From the cell containing the given text, extract its center point as (x, y) coordinate. 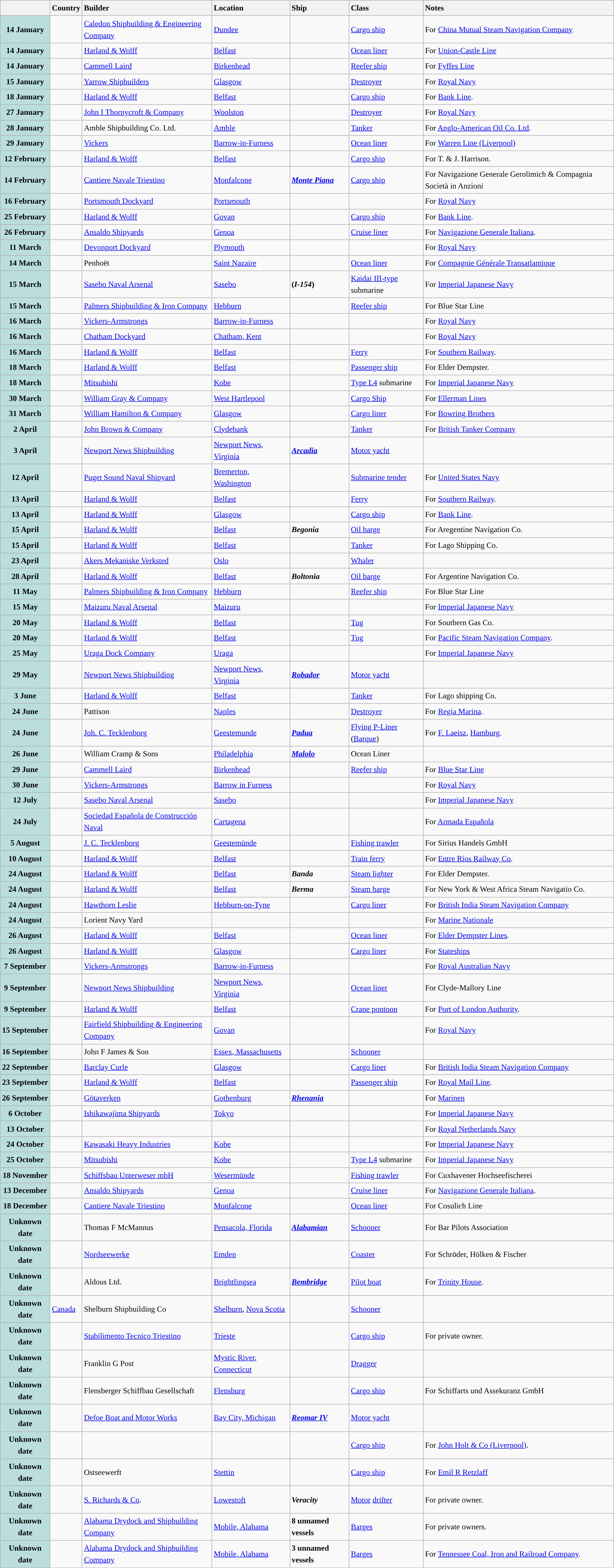
15 September (25, 1030)
Alabamian (319, 1227)
Crane pontoon (386, 1009)
For Schröder, Hölken & Fischer (518, 1254)
For China Mutual Steam Navigation Company (518, 30)
28 April (25, 576)
12 February (25, 159)
Fairfield Shipbuilding & Engineering Company (147, 1030)
J. C. Tecklenborg (147, 843)
For F. Laeisz, Hamburg. (518, 732)
For Compagnie Générale Transatlantique (518, 263)
Vickers (147, 143)
William Hamilton & Company (147, 414)
Chatham Dockyard (147, 336)
Chatham, Kent (251, 336)
For Ellerman Lines (518, 398)
Mystic River, Connecticut (251, 1364)
For John Holt & Co (Liverpool). (518, 1445)
Kaidai III-type submarine (386, 285)
For Armada Española (518, 822)
14 March (25, 263)
John I Thornycroft & Company (147, 112)
25 February (25, 217)
Amble (251, 128)
Barclay Curle (147, 1067)
For Stateships (518, 951)
Naples (251, 711)
For Marinen (518, 1098)
Whaler (386, 561)
Flying P-Liner (Barque) (386, 732)
Cargo Ship (386, 398)
Location (251, 8)
Thomas F McMannus (147, 1227)
For Cuxhavener Hochseefischerei (518, 1175)
For Sirius Handels GmbH (518, 843)
Franklin G Post (147, 1364)
Padua (319, 732)
Essex, Massachusetts (251, 1052)
Steam lighter (386, 874)
23 April (25, 561)
(I-154) (319, 285)
Portsmouth (251, 201)
Uraga (251, 653)
Berma (319, 889)
Shelburn, Nova Scotia (251, 1309)
For Union-Castle Line (518, 50)
Pilot boat (386, 1282)
Akers Mekaniske Verksted (147, 561)
22 September (25, 1067)
For Warren Line (Liverpool) (518, 143)
For British Tanker Company (518, 429)
For Argentine Navigation Co. (518, 576)
13 December (25, 1191)
Class (386, 8)
Train ferry (386, 858)
Steam barge (386, 889)
29 January (25, 143)
Ocean Liner (386, 754)
Philadelphia (251, 754)
Arcadia (319, 450)
Clydebank (251, 429)
Schiffsbau Unterweser mbH (147, 1175)
31 March (25, 414)
Plymouth (251, 248)
For Anglo-American Oil Co. Ltd. (518, 128)
Brightlingsea (251, 1282)
10 August (25, 858)
Oslo (251, 561)
16 February (25, 201)
Country (66, 8)
Lowestoft (251, 1499)
For Emil R Retzlaff (518, 1473)
Reomar IV (319, 1418)
15 January (25, 81)
For Royal Mail Line. (518, 1082)
6 October (25, 1113)
8 unnamed vessels (319, 1527)
Boltonia (319, 576)
Pattison (147, 711)
West Hartlepool (251, 398)
14 February (25, 180)
Bay City, Michigan (251, 1418)
Rhenania (319, 1098)
12 July (25, 801)
Joh. C. Tecklenborg (147, 732)
24 October (25, 1144)
18 January (25, 97)
For Clyde-Mallory Line (518, 987)
Pensacola, Florida (251, 1227)
For Tennessee Coal, Iron and Railroad Company. (518, 1554)
7 September (25, 966)
For Pacific Steam Navigation Company. (518, 638)
Ostseewerft (147, 1473)
Maizuru Naval Arsenal (147, 607)
28 January (25, 128)
Devonport Dockyard (147, 248)
30 June (25, 785)
John F James & Son (147, 1052)
For Schiffarts und Assekuranz GmbH (518, 1391)
2 April (25, 429)
For Lago shipping Co. (518, 696)
Emden (251, 1254)
Banda (319, 874)
26 September (25, 1098)
For Elder Dempster Lines. (518, 936)
Lorient Navy Yard (147, 920)
Götaverken (147, 1098)
For New York & West Africa Steam Navigatio Co. (518, 889)
18 November (25, 1175)
William Gray & Company (147, 398)
25 October (25, 1160)
Wesermünde (251, 1175)
Stettin (251, 1473)
Yarrow Shipbuilders (147, 81)
For Southern Gas Co. (518, 622)
Saint Nazaire (251, 263)
Cartagena (251, 822)
Flensburg (251, 1391)
Kawasaki Heavy Industries (147, 1144)
Puget Sound Naval Shipyard (147, 477)
Penhoët (147, 263)
Robador (319, 675)
Hawthorn Leslie (147, 905)
Uraga Dock Company (147, 653)
5 August (25, 843)
For Regia Marina. (518, 711)
Tokyo (251, 1113)
3 unnamed vessels (319, 1554)
11 May (25, 591)
Begonia (319, 530)
For Cosulich Line (518, 1206)
Defoe Boat and Motor Works (147, 1418)
For Bowring Brothers (518, 414)
Amble Shipbuilding Co. Ltd. (147, 128)
For Trinity House. (518, 1282)
Sociedad Española de Construcción Naval (147, 822)
24 July (25, 822)
30 March (25, 398)
For Port of London Authority. (518, 1009)
For Navigazione Generale Gerolimich & Compagnia Società in Anzioni (518, 180)
15 May (25, 607)
Trieste (251, 1336)
Geestemünde (251, 843)
Dragger (386, 1364)
29 June (25, 770)
Veracity (319, 1499)
Bembridge (319, 1282)
Stabilimento Tecnico Triestino (147, 1336)
Nordseewerke (147, 1254)
13 October (25, 1129)
Malolo (319, 754)
Shelburn Shipbuilding Co (147, 1309)
For Royal Netherlands Navy (518, 1129)
23 September (25, 1082)
Ishikawajima Shipyards (147, 1113)
For Marine Nationale (518, 920)
For Aregentine Navigation Co. (518, 530)
Geestemunde (251, 732)
Motor drifter (386, 1499)
Bremerton, Washington (251, 477)
S. Richards & Co. (147, 1499)
Portsmouth Dockyard (147, 201)
3 June (25, 696)
For United States Navy (518, 477)
William Cramp & Sons (147, 754)
For Fyffes Line (518, 66)
For Royal Australian Navy (518, 966)
Builder (147, 8)
Dundee (251, 30)
John Brown & Company (147, 429)
Coaster (386, 1254)
Woolston (251, 112)
11 March (25, 248)
Hebburn-on-Tyne (251, 905)
Monte Piana (319, 180)
For Bar Pilots Association (518, 1227)
29 May (25, 675)
27 January (25, 112)
18 December (25, 1206)
For Lago Shipping Co. (518, 546)
For private owners. (518, 1527)
26 February (25, 232)
Caledon Shipbuilding & Engineering Company (147, 30)
For Entre Ríos Railway Co. (518, 858)
Submarine tender (386, 477)
Barrow in Furness (251, 785)
For T. & J. Harrison. (518, 159)
16 September (25, 1052)
Maizuru (251, 607)
Gothenburg (251, 1098)
Ship (319, 8)
Aldous Ltd. (147, 1282)
26 June (25, 754)
3 April (25, 450)
12 April (25, 477)
25 May (25, 653)
Canada (66, 1309)
Notes (518, 8)
Flensberger Schiffbau Gesellschaft (147, 1391)
